Output the (x, y) coordinate of the center of the cell containing the given text.  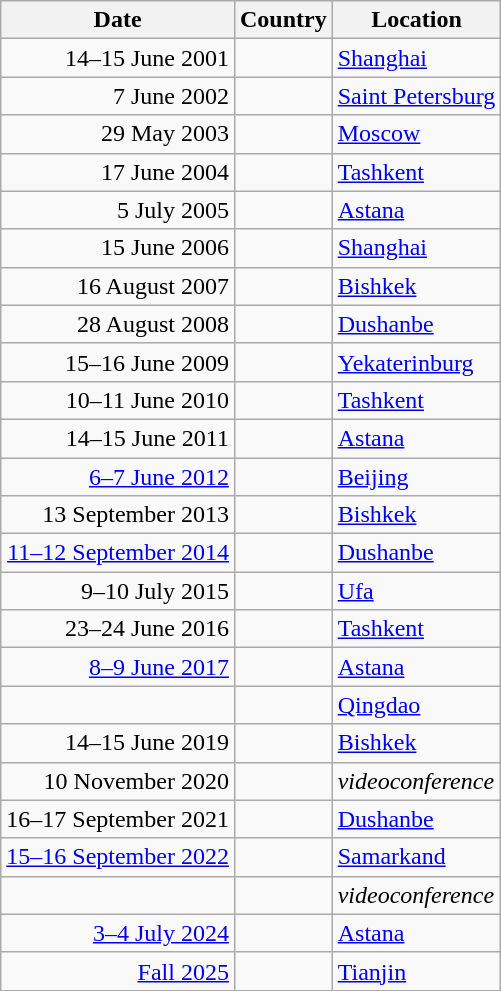
Country (283, 20)
28 August 2008 (118, 324)
Saint Petersburg (416, 96)
Yekaterinburg (416, 362)
Location (416, 20)
14–15 June 2011 (118, 438)
Tianjin (416, 971)
15–16 September 2022 (118, 857)
14–15 June 2019 (118, 743)
6–7 June 2012 (118, 477)
Date (118, 20)
7 June 2002 (118, 96)
Samarkand (416, 857)
16–17 September 2021 (118, 819)
3–4 July 2024 (118, 933)
Moscow (416, 134)
Ufa (416, 591)
10 November 2020 (118, 781)
17 June 2004 (118, 172)
5 July 2005 (118, 210)
23–24 June 2016 (118, 629)
15–16 June 2009 (118, 362)
8–9 June 2017 (118, 667)
10–11 June 2010 (118, 400)
Qingdao (416, 705)
11–12 September 2014 (118, 553)
29 May 2003 (118, 134)
15 June 2006 (118, 248)
9–10 July 2015 (118, 591)
Beijing (416, 477)
16 August 2007 (118, 286)
14–15 June 2001 (118, 58)
Fall 2025 (118, 971)
13 September 2013 (118, 515)
